Determine the (x, y) coordinate at the center of the cell enclosing the given text.  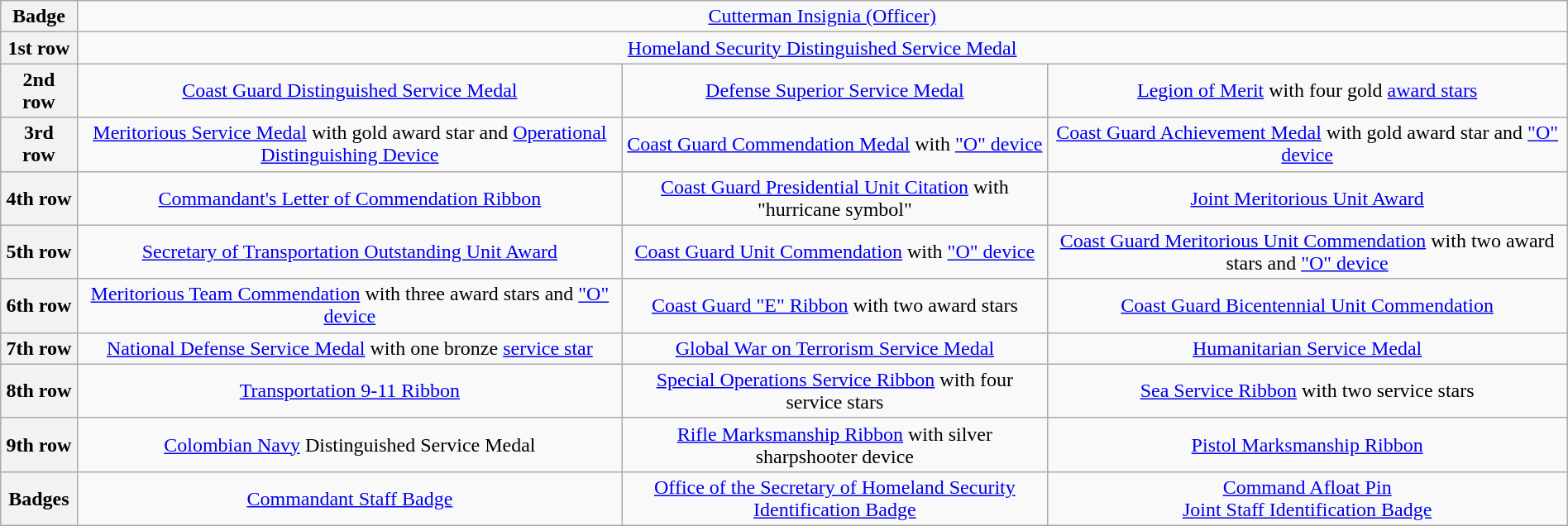
Meritorious Team Commendation with three award stars and "O" device (350, 306)
Coast Guard Meritorious Unit Commendation with two award stars and "O" device (1307, 251)
1st row (39, 48)
Commandant Staff Badge (350, 498)
Coast Guard Bicentennial Unit Commendation (1307, 306)
Global War on Terrorism Service Medal (835, 348)
Meritorious Service Medal with gold award star and Operational Distinguishing Device (350, 144)
Sea Service Ribbon with two service stars (1307, 390)
Badge (39, 17)
Coast Guard Unit Commendation with "O" device (835, 251)
Badges (39, 498)
5th row (39, 251)
4th row (39, 198)
6th row (39, 306)
Secretary of Transportation Outstanding Unit Award (350, 251)
Defense Superior Service Medal (835, 91)
National Defense Service Medal with one bronze service star (350, 348)
2nd row (39, 91)
9th row (39, 445)
8th row (39, 390)
3rd row (39, 144)
Coast Guard Presidential Unit Citation with "hurricane symbol" (835, 198)
Homeland Security Distinguished Service Medal (822, 48)
Rifle Marksmanship Ribbon with silver sharpshooter device (835, 445)
Command Afloat PinJoint Staff Identification Badge (1307, 498)
Office of the Secretary of Homeland Security Identification Badge (835, 498)
Legion of Merit with four gold award stars (1307, 91)
Special Operations Service Ribbon with four service stars (835, 390)
Cutterman Insignia (Officer) (822, 17)
Commandant's Letter of Commendation Ribbon (350, 198)
Colombian Navy Distinguished Service Medal (350, 445)
Pistol Marksmanship Ribbon (1307, 445)
Transportation 9-11 Ribbon (350, 390)
Coast Guard Achievement Medal with gold award star and "O" device (1307, 144)
Coast Guard Commendation Medal with "O" device (835, 144)
Coast Guard "E" Ribbon with two award stars (835, 306)
Humanitarian Service Medal (1307, 348)
Coast Guard Distinguished Service Medal (350, 91)
Joint Meritorious Unit Award (1307, 198)
7th row (39, 348)
